Provide the [X, Y] coordinate of the cell's center where the given text is located.  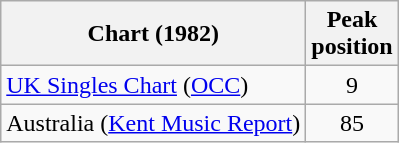
85 [352, 123]
Chart (1982) [154, 34]
Peakposition [352, 34]
9 [352, 85]
UK Singles Chart (OCC) [154, 85]
Australia (Kent Music Report) [154, 123]
